Capture the cell that displays the provided text and extract its (x, y) central coordinate. 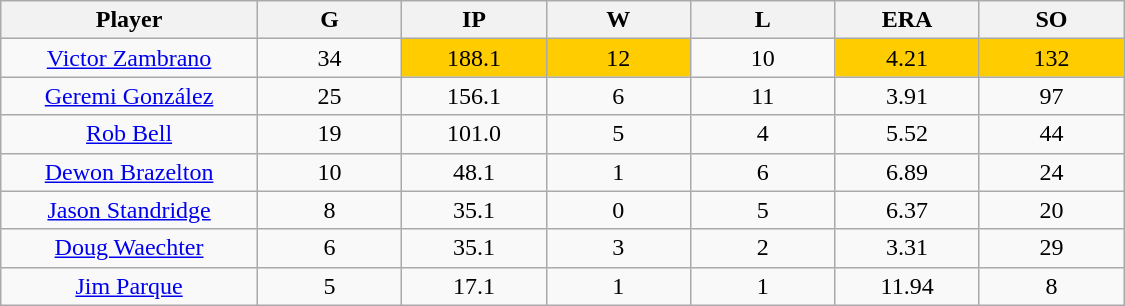
44 (1051, 134)
0 (618, 210)
2 (763, 248)
G (329, 20)
101.0 (474, 134)
Dewon Brazelton (130, 172)
3.31 (907, 248)
132 (1051, 58)
156.1 (474, 96)
97 (1051, 96)
34 (329, 58)
6.89 (907, 172)
20 (1051, 210)
25 (329, 96)
SO (1051, 20)
Geremi González (130, 96)
Jason Standridge (130, 210)
188.1 (474, 58)
W (618, 20)
24 (1051, 172)
29 (1051, 248)
Jim Parque (130, 286)
ERA (907, 20)
4.21 (907, 58)
4 (763, 134)
3.91 (907, 96)
11 (763, 96)
L (763, 20)
Victor Zambrano (130, 58)
Doug Waechter (130, 248)
19 (329, 134)
11.94 (907, 286)
IP (474, 20)
6.37 (907, 210)
Player (130, 20)
48.1 (474, 172)
3 (618, 248)
5.52 (907, 134)
12 (618, 58)
17.1 (474, 286)
Rob Bell (130, 134)
